Return the (x, y) coordinate for the center point of the cell that contains the specified text.  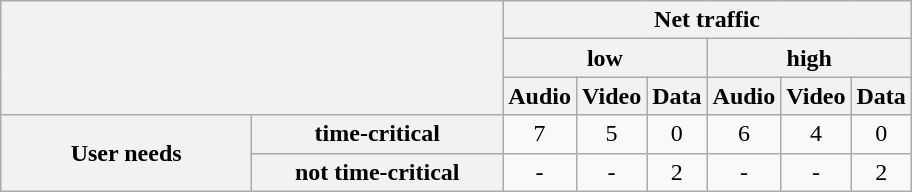
7 (540, 134)
not time-critical (378, 172)
User needs (126, 153)
Net traffic (708, 20)
low (605, 58)
time-critical (378, 134)
4 (816, 134)
high (809, 58)
6 (744, 134)
5 (611, 134)
